Provide the (x, y) coordinate of the cell's center where the given text is located.  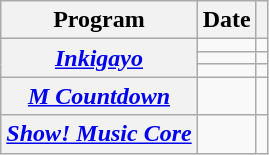
Program (99, 20)
Date (226, 20)
M Countdown (99, 96)
Show! Music Core (99, 134)
Inkigayo (99, 58)
